For the text-containing cell, return its midpoint in [x, y] coordinate format. 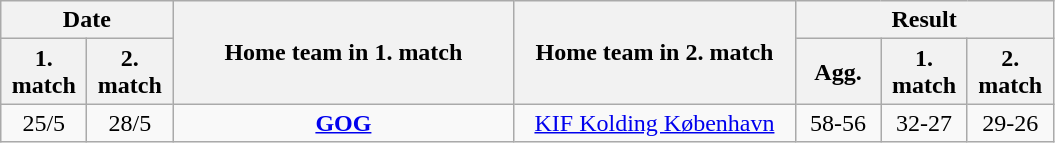
Home team in 2. match [654, 52]
32-27 [924, 123]
GOG [344, 123]
Agg. [838, 72]
KIF Kolding København [654, 123]
25/5 [44, 123]
Date [87, 20]
58-56 [838, 123]
Result [924, 20]
29-26 [1010, 123]
28/5 [130, 123]
Home team in 1. match [344, 52]
